Find where the given text appears and provide that cell's center as [x, y] coordinate. 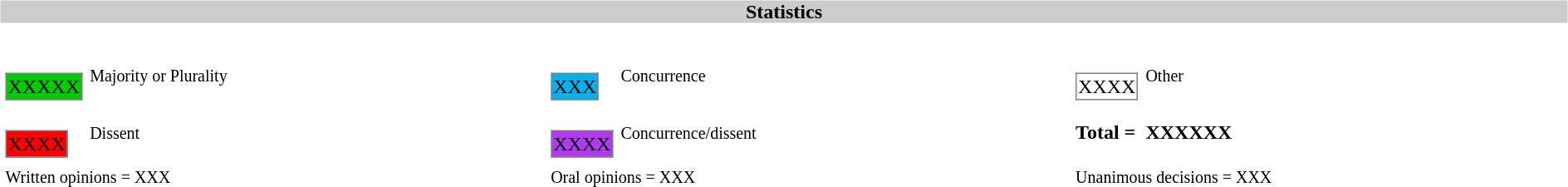
Total = [1106, 132]
Majority or Plurality [316, 76]
Dissent [316, 132]
Concurrence/dissent [844, 132]
XXXXXX [1354, 132]
Concurrence [844, 76]
Other [1354, 76]
Statistics [784, 12]
